For the text-containing cell, return its midpoint in (x, y) coordinate format. 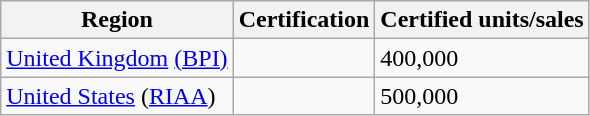
500,000 (482, 96)
United Kingdom (BPI) (117, 58)
United States (RIAA) (117, 96)
Certification (304, 20)
Region (117, 20)
400,000 (482, 58)
Certified units/sales (482, 20)
